Extract the [X, Y] coordinate from the center of the cell holding the provided text.  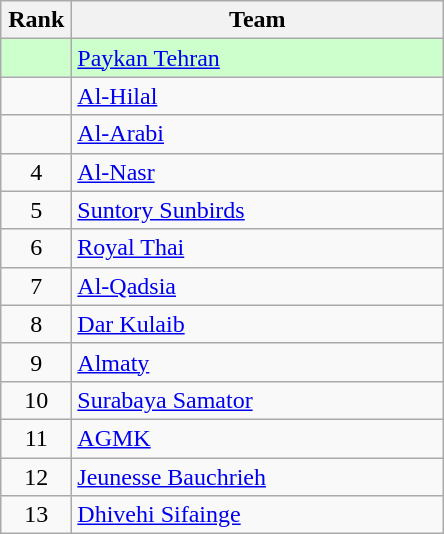
Suntory Sunbirds [258, 210]
Royal Thai [258, 248]
7 [36, 286]
8 [36, 324]
Paykan Tehran [258, 58]
13 [36, 515]
Dhivehi Sifainge [258, 515]
9 [36, 362]
11 [36, 438]
Dar Kulaib [258, 324]
10 [36, 400]
12 [36, 477]
Al-Qadsia [258, 286]
Al-Arabi [258, 134]
Al-Nasr [258, 172]
6 [36, 248]
4 [36, 172]
5 [36, 210]
Al-Hilal [258, 96]
Jeunesse Bauchrieh [258, 477]
AGMK [258, 438]
Team [258, 20]
Almaty [258, 362]
Rank [36, 20]
Surabaya Samator [258, 400]
